Search for the cell housing the specified text and yield its [X, Y] center coordinate. 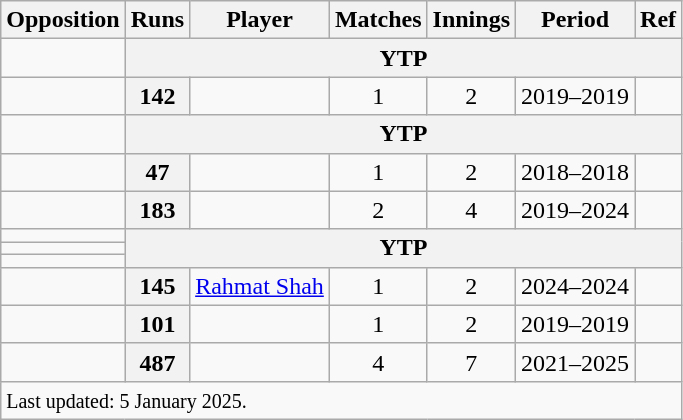
7 [471, 362]
Runs [157, 20]
2019–2024 [576, 210]
183 [157, 210]
142 [157, 96]
Period [576, 20]
Opposition [63, 20]
2018–2018 [576, 172]
2024–2024 [576, 286]
2021–2025 [576, 362]
Last updated: 5 January 2025. [342, 400]
Innings [471, 20]
Rahmat Shah [260, 286]
Ref [658, 20]
487 [157, 362]
101 [157, 324]
47 [157, 172]
Matches [378, 20]
145 [157, 286]
Player [260, 20]
